From the cell containing the given text, extract its center point as (x, y) coordinate. 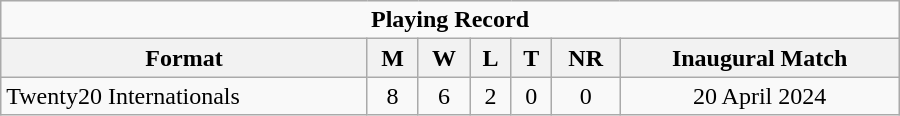
M (392, 58)
Inaugural Match (760, 58)
2 (490, 96)
8 (392, 96)
Twenty20 Internationals (184, 96)
T (532, 58)
Playing Record (450, 20)
L (490, 58)
20 April 2024 (760, 96)
NR (585, 58)
6 (444, 96)
W (444, 58)
Format (184, 58)
